Find where the given text appears and provide that cell's center as (x, y) coordinate. 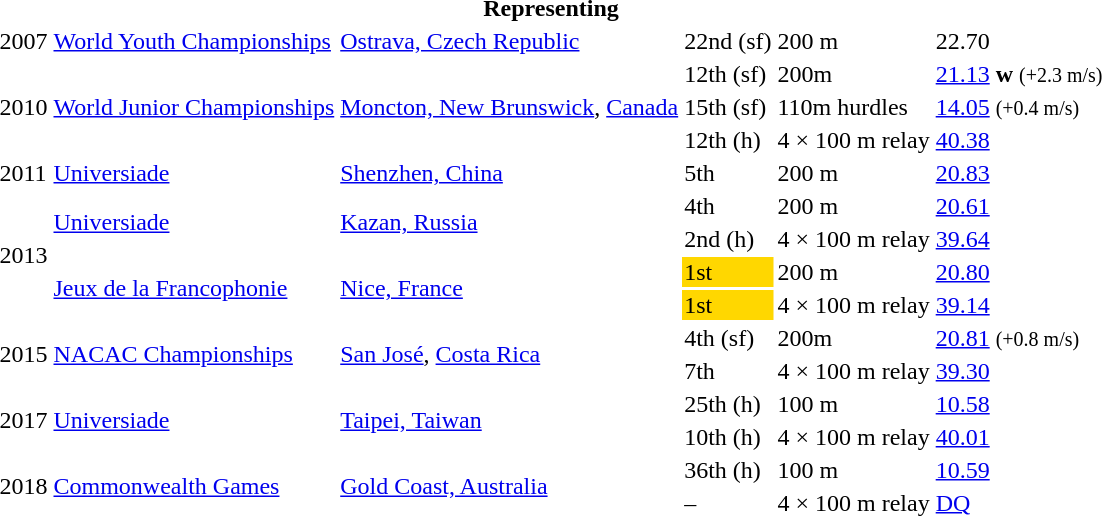
15th (sf) (728, 107)
12th (sf) (728, 74)
World Junior Championships (194, 107)
4th (728, 206)
5th (728, 173)
Moncton, New Brunswick, Canada (510, 107)
110m hurdles (854, 107)
Jeux de la Francophonie (194, 288)
Taipei, Taiwan (510, 420)
22nd (sf) (728, 41)
36th (h) (728, 470)
2nd (h) (728, 239)
12th (h) (728, 140)
NACAC Championships (194, 354)
Ostrava, Czech Republic (510, 41)
Shenzhen, China (510, 173)
10th (h) (728, 437)
25th (h) (728, 404)
Nice, France (510, 288)
Kazan, Russia (510, 222)
7th (728, 371)
4th (sf) (728, 338)
San José, Costa Rica (510, 354)
World Youth Championships (194, 41)
